Search for the cell housing the specified text and yield its (X, Y) center coordinate. 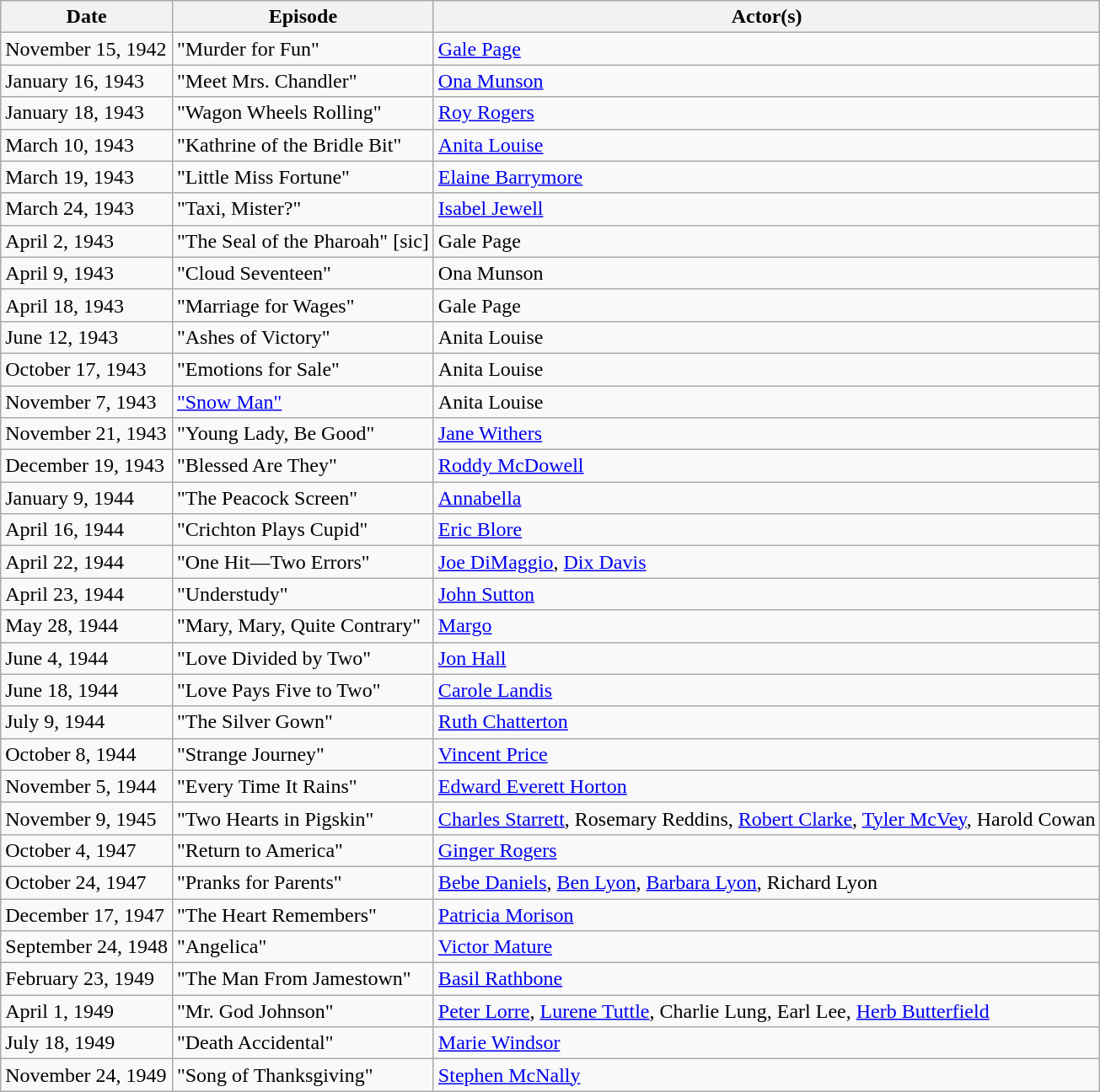
March 19, 1943 (87, 177)
Elaine Barrymore (767, 177)
Actor(s) (767, 17)
Edward Everett Horton (767, 786)
"The Heart Remembers" (303, 914)
January 9, 1944 (87, 498)
"One Hit—Two Errors" (303, 562)
"Emotions for Sale" (303, 369)
April 23, 1944 (87, 594)
November 7, 1943 (87, 402)
Jane Withers (767, 434)
"Pranks for Parents" (303, 882)
Margo (767, 626)
Joe DiMaggio, Dix Davis (767, 562)
Stephen McNally (767, 1075)
Roddy McDowell (767, 466)
"Mary, Mary, Quite Contrary" (303, 626)
Basil Rathbone (767, 979)
Patricia Morison (767, 914)
John Sutton (767, 594)
Jon Hall (767, 658)
"Young Lady, Be Good" (303, 434)
"The Seal of the Pharoah" [sic] (303, 241)
December 17, 1947 (87, 914)
"Snow Man" (303, 402)
"Song of Thanksgiving" (303, 1075)
"Strange Journey" (303, 754)
October 17, 1943 (87, 369)
November 21, 1943 (87, 434)
April 2, 1943 (87, 241)
"Two Hearts in Pigskin" (303, 818)
"The Man From Jamestown" (303, 979)
Isabel Jewell (767, 209)
October 4, 1947 (87, 850)
April 1, 1949 (87, 1011)
December 19, 1943 (87, 466)
July 9, 1944 (87, 722)
"Understudy" (303, 594)
February 23, 1949 (87, 979)
"Every Time It Rains" (303, 786)
April 16, 1944 (87, 530)
Victor Mature (767, 947)
November 9, 1945 (87, 818)
"Wagon Wheels Rolling" (303, 113)
March 24, 1943 (87, 209)
"The Silver Gown" (303, 722)
January 18, 1943 (87, 113)
April 9, 1943 (87, 273)
Ruth Chatterton (767, 722)
"Love Pays Five to Two" (303, 690)
"Cloud Seventeen" (303, 273)
September 24, 1948 (87, 947)
October 24, 1947 (87, 882)
Annabella (767, 498)
November 24, 1949 (87, 1075)
"The Peacock Screen" (303, 498)
November 5, 1944 (87, 786)
January 16, 1943 (87, 81)
June 18, 1944 (87, 690)
June 4, 1944 (87, 658)
April 18, 1943 (87, 305)
Bebe Daniels, Ben Lyon, Barbara Lyon, Richard Lyon (767, 882)
"Meet Mrs. Chandler" (303, 81)
November 15, 1942 (87, 49)
Marie Windsor (767, 1043)
June 12, 1943 (87, 337)
"Death Accidental" (303, 1043)
"Ashes of Victory" (303, 337)
July 18, 1949 (87, 1043)
Date (87, 17)
"Mr. God Johnson" (303, 1011)
"Crichton Plays Cupid" (303, 530)
Roy Rogers (767, 113)
May 28, 1944 (87, 626)
Charles Starrett, Rosemary Reddins, Robert Clarke, Tyler McVey, Harold Cowan (767, 818)
Peter Lorre, Lurene Tuttle, Charlie Lung, Earl Lee, Herb Butterfield (767, 1011)
Eric Blore (767, 530)
"Little Miss Fortune" (303, 177)
October 8, 1944 (87, 754)
Ginger Rogers (767, 850)
"Murder for Fun" (303, 49)
April 22, 1944 (87, 562)
Vincent Price (767, 754)
"Return to America" (303, 850)
"Angelica" (303, 947)
"Kathrine of the Bridle Bit" (303, 145)
March 10, 1943 (87, 145)
"Taxi, Mister?" (303, 209)
Carole Landis (767, 690)
"Love Divided by Two" (303, 658)
"Blessed Are They" (303, 466)
Episode (303, 17)
"Marriage for Wages" (303, 305)
